Search for the cell housing the specified text and yield its (x, y) center coordinate. 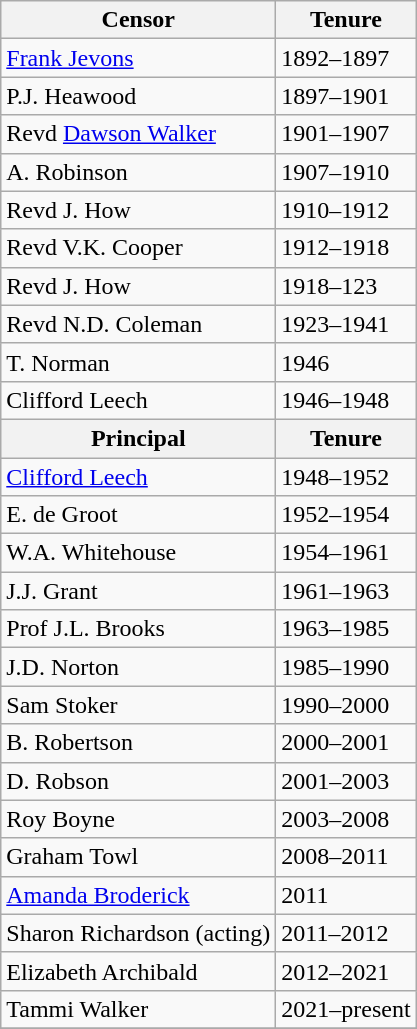
Roy Boyne (138, 819)
1990–2000 (346, 705)
Graham Towl (138, 857)
2003–2008 (346, 819)
1897–1901 (346, 96)
D. Robson (138, 781)
J.J. Grant (138, 591)
T. Norman (138, 362)
1923–1941 (346, 324)
1912–1918 (346, 248)
Censor (138, 20)
E. de Groot (138, 515)
2011 (346, 895)
1985–1990 (346, 667)
J.D. Norton (138, 667)
2008–2011 (346, 857)
1946 (346, 362)
B. Robertson (138, 743)
Revd N.D. Coleman (138, 324)
P.J. Heawood (138, 96)
1918–123 (346, 286)
1961–1963 (346, 591)
Revd Dawson Walker (138, 134)
Amanda Broderick (138, 895)
1907–1910 (346, 172)
2000–2001 (346, 743)
1954–1961 (346, 553)
W.A. Whitehouse (138, 553)
Sam Stoker (138, 705)
Revd V.K. Cooper (138, 248)
Prof J.L. Brooks (138, 629)
Tammi Walker (138, 1009)
2001–2003 (346, 781)
2021–present (346, 1009)
A. Robinson (138, 172)
1946–1948 (346, 400)
Elizabeth Archibald (138, 971)
2012–2021 (346, 971)
Principal (138, 438)
1910–1912 (346, 210)
1952–1954 (346, 515)
Frank Jevons (138, 58)
2011–2012 (346, 933)
1901–1907 (346, 134)
1892–1897 (346, 58)
1948–1952 (346, 477)
Sharon Richardson (acting) (138, 933)
1963–1985 (346, 629)
